Pinpoint the cell where the given text exists, returning its [x, y] midpoint coordinate. 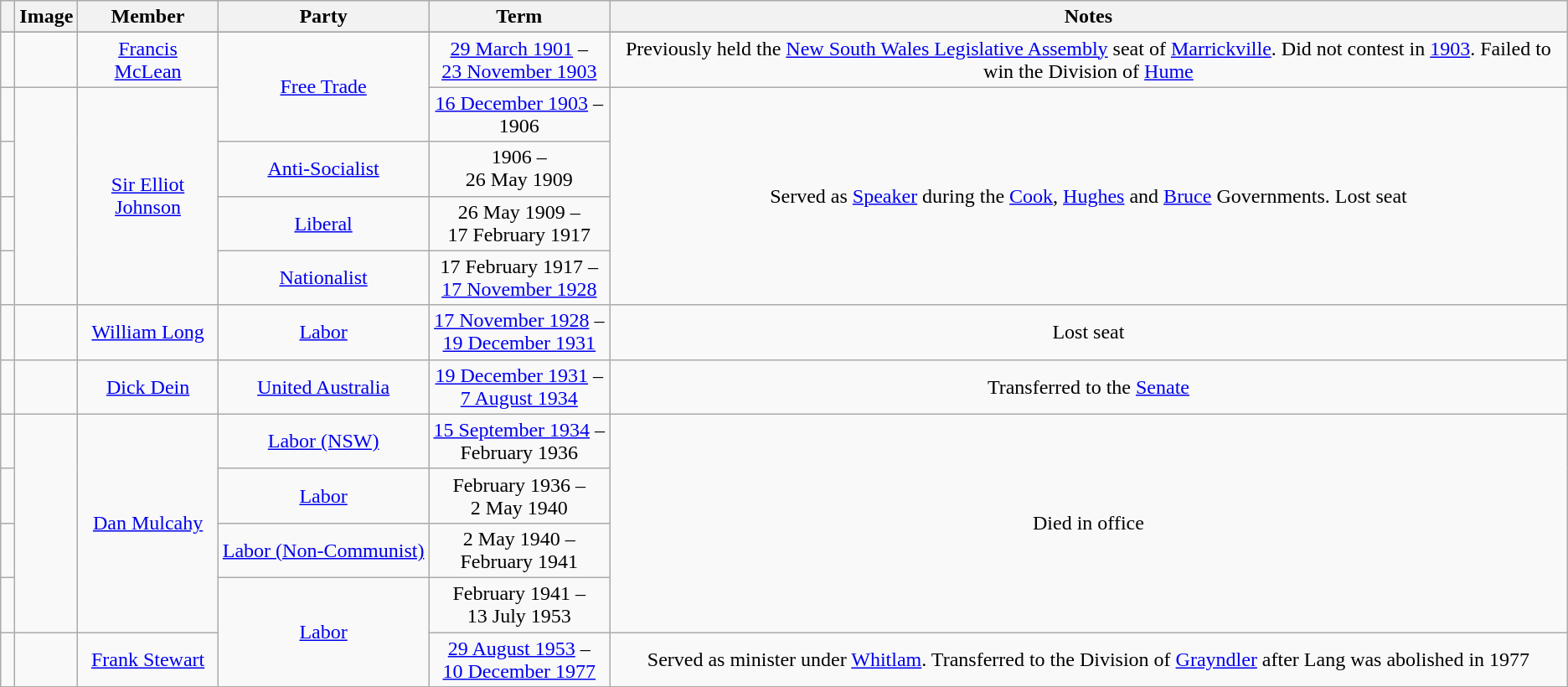
16 December 1903 –1906 [519, 114]
William Long [147, 332]
Frank Stewart [147, 659]
Term [519, 17]
Party [323, 17]
Served as minister under Whitlam. Transferred to the Division of Grayndler after Lang was abolished in 1977 [1089, 659]
Anti-Socialist [323, 169]
Labor (Non-Communist) [323, 550]
Dan Mulcahy [147, 523]
19 December 1931 –7 August 1934 [519, 387]
2 May 1940 –February 1941 [519, 550]
February 1936 –2 May 1940 [519, 496]
United Australia [323, 387]
Lost seat [1089, 332]
Served as Speaker during the Cook, Hughes and Bruce Governments. Lost seat [1089, 196]
29 August 1953 –10 December 1977 [519, 659]
15 September 1934 –February 1936 [519, 441]
1906 –26 May 1909 [519, 169]
Member [147, 17]
Francis McLean [147, 60]
Labor (NSW) [323, 441]
Dick Dein [147, 387]
26 May 1909 –17 February 1917 [519, 223]
29 March 1901 –23 November 1903 [519, 60]
Notes [1089, 17]
Nationalist [323, 278]
Liberal [323, 223]
Died in office [1089, 523]
17 February 1917 –17 November 1928 [519, 278]
Previously held the New South Wales Legislative Assembly seat of Marrickville. Did not contest in 1903. Failed to win the Division of Hume [1089, 60]
Free Trade [323, 87]
Image [47, 17]
Transferred to the Senate [1089, 387]
February 1941 –13 July 1953 [519, 605]
Sir Elliot Johnson [147, 196]
17 November 1928 –19 December 1931 [519, 332]
